Provide the [X, Y] coordinate of the cell's center where the given text is located.  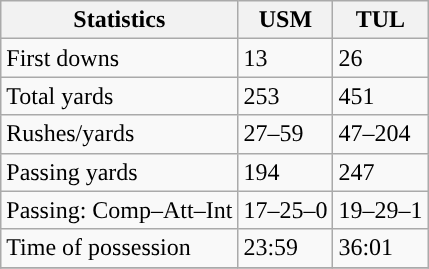
27–59 [286, 134]
USM [286, 20]
253 [286, 96]
26 [380, 58]
451 [380, 96]
247 [380, 172]
36:01 [380, 248]
19–29–1 [380, 210]
47–204 [380, 134]
Rushes/yards [120, 134]
13 [286, 58]
17–25–0 [286, 210]
Total yards [120, 96]
Passing: Comp–Att–Int [120, 210]
Statistics [120, 20]
Time of possession [120, 248]
194 [286, 172]
TUL [380, 20]
23:59 [286, 248]
Passing yards [120, 172]
First downs [120, 58]
